Find where the given text appears and provide that cell's center as [X, Y] coordinate. 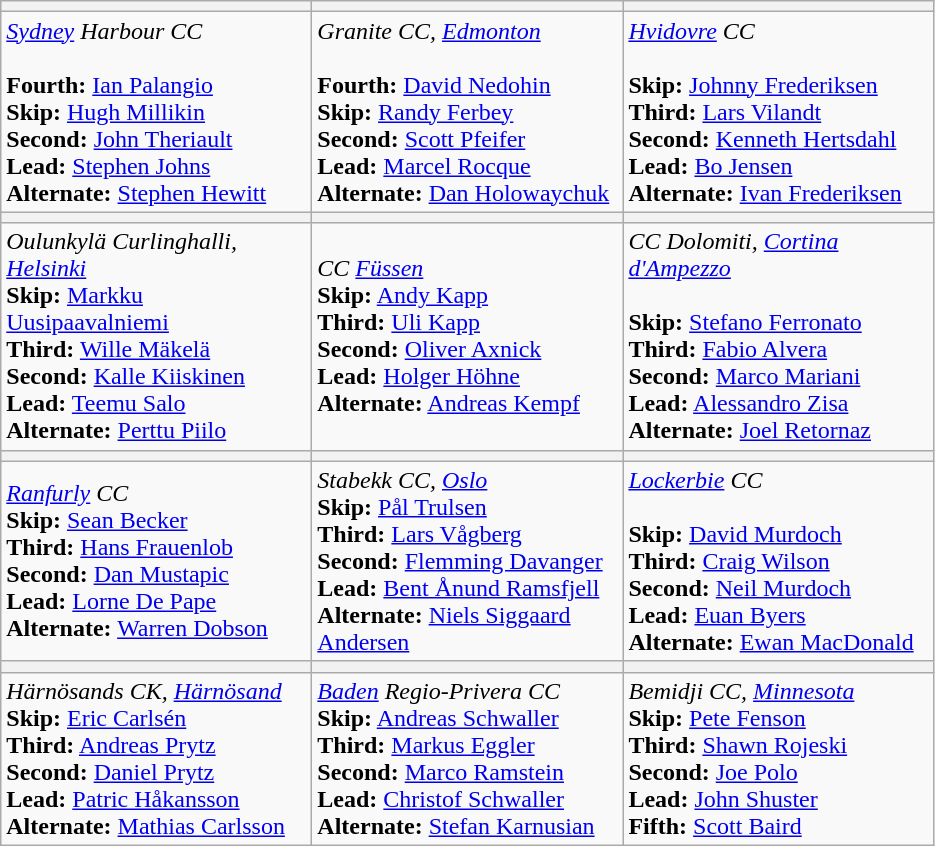
Lockerbie CC Skip: David Murdoch Third: Craig Wilson Second: Neil Murdoch Lead: Euan Byers Alternate: Ewan MacDonald [778, 561]
Bemidji CC, MinnesotaSkip: Pete Fenson Third: Shawn Rojeski Second: Joe Polo Lead: John Shuster Fifth: Scott Baird [778, 758]
Baden Regio-Privera CCSkip: Andreas Schwaller Third: Markus Eggler Second: Marco Ramstein Lead: Christof Schwaller Alternate: Stefan Karnusian [468, 758]
Hvidovre CCSkip: Johnny Frederiksen Third: Lars Vilandt Second: Kenneth Hertsdahl Lead: Bo Jensen Alternate: Ivan Frederiksen [778, 112]
Sydney Harbour CC Fourth: Ian Palangio Skip: Hugh Millikin Second: John Theriault Lead: Stephen Johns Alternate: Stephen Hewitt [156, 112]
Oulunkylä Curlinghalli, HelsinkiSkip: Markku Uusipaavalniemi Third: Wille Mäkelä Second: Kalle Kiiskinen Lead: Teemu Salo Alternate: Perttu Piilo [156, 336]
Stabekk CC, OsloSkip: Pål Trulsen Third: Lars Vågberg Second: Flemming Davanger Lead: Bent Ånund Ramsfjell Alternate: Niels Siggaard Andersen [468, 561]
CC Dolomiti, Cortina d'AmpezzoSkip: Stefano Ferronato Third: Fabio Alvera Second: Marco Mariani Lead: Alessandro Zisa Alternate: Joel Retornaz [778, 336]
Ranfurly CCSkip: Sean Becker Third: Hans Frauenlob Second: Dan Mustapic Lead: Lorne De Pape Alternate: Warren Dobson [156, 561]
Granite CC, Edmonton Fourth: David Nedohin Skip: Randy Ferbey Second: Scott Pfeifer Lead: Marcel Rocque Alternate: Dan Holowaychuk [468, 112]
Härnösands CK, HärnösandSkip: Eric Carlsén Third: Andreas Prytz Second: Daniel Prytz Lead: Patric Håkansson Alternate: Mathias Carlsson [156, 758]
CC FüssenSkip: Andy Kapp Third: Uli Kapp Second: Oliver Axnick Lead: Holger Höhne Alternate: Andreas Kempf [468, 336]
